Scan for the cell matching the given text and deliver its [x, y] coordinate at center. 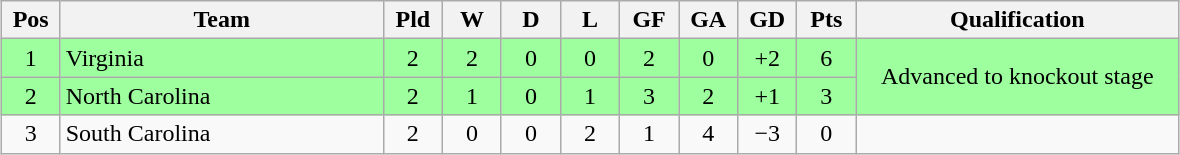
W [472, 20]
GA [708, 20]
South Carolina [222, 134]
Pld [412, 20]
Pts [826, 20]
GF [650, 20]
L [590, 20]
Pos [30, 20]
GD [768, 20]
Advanced to knockout stage [1018, 77]
Virginia [222, 58]
−3 [768, 134]
D [530, 20]
+1 [768, 96]
6 [826, 58]
Team [222, 20]
+2 [768, 58]
North Carolina [222, 96]
Qualification [1018, 20]
4 [708, 134]
